Detect which cell encompasses the target text, then output its (x, y) center coordinate. 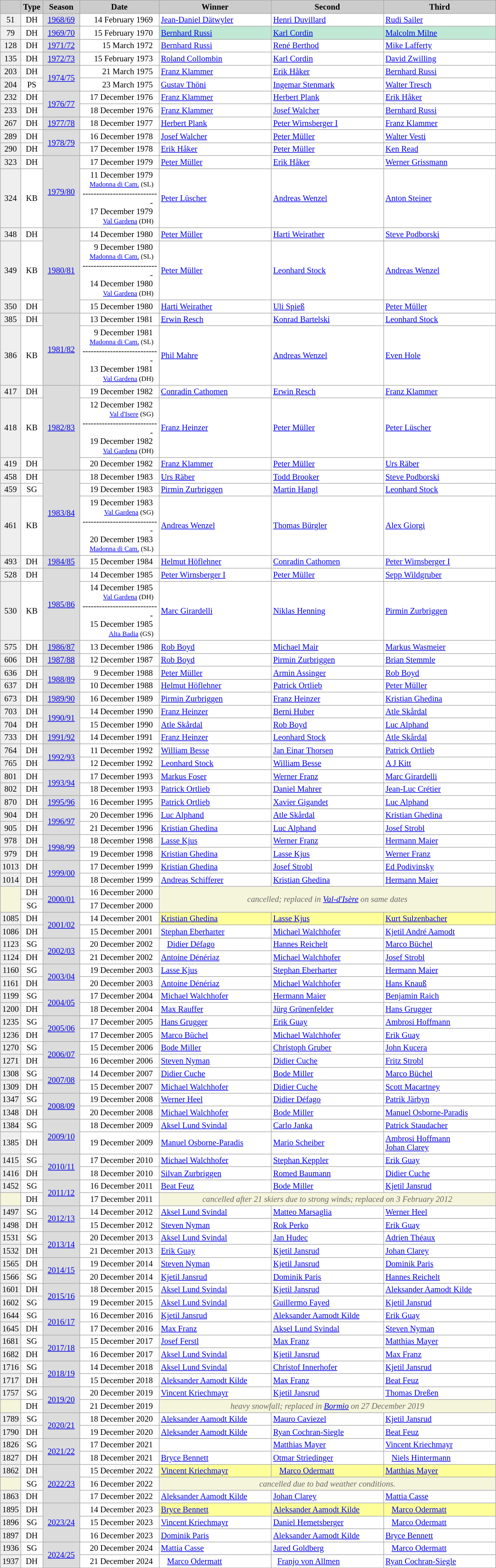
1086 (10, 931)
290 (10, 149)
11 December 1979 Madonna di Cam. (SL) ---------------------------- 17 December 1979 Val Gardena (DH) (120, 198)
1985/86 (61, 604)
18 December 1999 (120, 879)
20 December 2024 (120, 1548)
20 December 2013 (120, 1238)
19 December 1998 (120, 853)
Adrien Théaux (440, 1238)
1014 (10, 879)
Mike Lafferty (440, 45)
1987/88 (61, 660)
2023/24 (61, 1522)
350 (10, 306)
1644 (10, 1315)
1123 (10, 944)
23 March 1975 (120, 84)
978 (10, 841)
Patrik Järbyn (440, 1099)
15 February 1973 (120, 59)
14 December 2007 (120, 1074)
1085 (10, 918)
Alex Giorgi (440, 525)
16 December 1989 (120, 699)
575 (10, 646)
1757 (10, 1393)
16 December 2017 (120, 1354)
Franjo von Allmen (327, 1561)
2018/19 (61, 1374)
18 December 2020 (120, 1419)
348 (10, 234)
1160 (10, 970)
1999/00 (61, 873)
Josef Ferstl (215, 1341)
9 December 1980 Madonna di Cam. (SL) ---------------------------- 14 December 1980 Val Gardena (DH) (120, 270)
1977/78 (61, 123)
18 December 2015 (120, 1289)
14 December 2023 (120, 1509)
204 (10, 84)
18 December 2009 (120, 1125)
Todd Brooker (327, 476)
493 (10, 561)
1986/87 (61, 646)
Walter Vesti (440, 136)
1974/75 (61, 78)
636 (10, 673)
19 December 2014 (120, 1264)
Markus Foser (215, 776)
1716 (10, 1367)
15 December 2022 (120, 1471)
2005/06 (61, 1028)
Niklas Henning (327, 611)
1991/92 (61, 737)
528 (10, 574)
1452 (10, 1186)
1013 (10, 867)
20 December 2014 (120, 1276)
1895 (10, 1509)
135 (10, 59)
20 December 2019 (120, 1393)
2004/05 (61, 1002)
1790 (10, 1432)
Ed Podivinsky (440, 867)
Second (327, 6)
1827 (10, 1457)
979 (10, 853)
2010/11 (61, 1167)
673 (10, 699)
2002/03 (61, 950)
Jürg Grünenfelder (327, 1009)
Berni Huber (327, 711)
1972/73 (61, 59)
Mauro Caviezel (327, 1419)
14 December 2001 (120, 918)
1978/79 (61, 142)
Malcolm Milne (440, 32)
704 (10, 724)
Daniel Mahrer (327, 789)
21 March 1975 (120, 71)
1270 (10, 1047)
802 (10, 789)
79 (10, 32)
21 December 2002 (120, 957)
Date (120, 6)
15 December 2006 (120, 1047)
1936 (10, 1548)
1532 (10, 1250)
14 December 2018 (120, 1367)
Stephan Keppler (327, 1160)
16 December 1995 (120, 802)
Type (32, 6)
14 December 1991 (120, 737)
12 December 1992 (120, 763)
Kurt Sulzenbacher (440, 918)
530 (10, 611)
349 (10, 270)
Romed Baumann (327, 1173)
1531 (10, 1238)
1981/82 (61, 349)
1969/70 (61, 32)
18 December 1976 (120, 110)
1645 (10, 1328)
267 (10, 123)
Hans Knauß (440, 983)
10 December 1988 (120, 685)
15 December 2007 (120, 1086)
2012/13 (61, 1218)
14 December 1980 (120, 234)
15 December 1990 (120, 724)
323 (10, 162)
Ambrosi Hoffmann (440, 1022)
733 (10, 737)
2009/10 (61, 1136)
16 December 2000 (120, 892)
1681 (10, 1341)
1896 (10, 1522)
1982/83 (61, 427)
1308 (10, 1074)
801 (10, 776)
2024/25 (61, 1554)
2017/18 (61, 1347)
9 December 1988 (120, 673)
459 (10, 489)
Michael Mair (327, 646)
15 December 2012 (120, 1225)
18 December 1983 (120, 476)
Werner Grissmann (440, 162)
15 March 1972 (120, 45)
386 (10, 355)
16 December 2011 (120, 1186)
1897 (10, 1535)
2000/01 (61, 899)
1497 (10, 1212)
David Zwilling (440, 59)
2014/15 (61, 1270)
19 December 2020 (120, 1432)
19 December 1983 Val Gardena (SG) ---------------------------- 20 December 1983 Madonna di Cam. (SL) (120, 525)
2008/09 (61, 1106)
1976/77 (61, 103)
765 (10, 763)
Markus Wasmeier (440, 646)
14 December 1985 Val Gardena (DH) ---------------------------- 15 December 1985 Alta Badia (GS) (120, 611)
1235 (10, 1022)
cancelled; replaced in Val-d'Isère on same dates (327, 899)
1789 (10, 1419)
15 December 2017 (120, 1341)
1348 (10, 1112)
20 December 1982 (120, 464)
203 (10, 71)
15 December 1984 (120, 561)
1990/91 (61, 718)
17 December 2010 (120, 1160)
21 December 2024 (120, 1561)
Sepp Wildgruber (440, 574)
Uli Spieß (327, 306)
Winner (215, 6)
1980/81 (61, 270)
458 (10, 476)
Jared Goldberg (327, 1548)
13 December 1981 (120, 319)
17 December 1979 (120, 162)
1415 (10, 1160)
12 December 1987 (120, 660)
18 December 1993 (120, 789)
Fritz Strobl (440, 1060)
15 December 1980 (120, 306)
9 December 1981 Madonna di Cam. (SL) ---------------------------- 13 December 1981 Val Gardena (DH) (120, 355)
cancelled after 21 skiers due to strong winds; replaced on 3 February 2012 (327, 1199)
2006/07 (61, 1054)
14 December 1985 (120, 574)
16 December 2016 (120, 1315)
20 December 1996 (120, 815)
2003/04 (61, 976)
1416 (10, 1173)
Otmar Striedinger (327, 1457)
Martin Hangl (327, 489)
1236 (10, 1035)
606 (10, 660)
418 (10, 427)
385 (10, 319)
18 December 2004 (120, 1009)
Scott Macartney (440, 1086)
1347 (10, 1099)
1937 (10, 1561)
Matteo Marsaglia (327, 1212)
2001/02 (61, 925)
Kjetil André Aamodt (440, 931)
1996/97 (61, 821)
1826 (10, 1444)
2007/08 (61, 1080)
17 December 1978 (120, 149)
17 December 2000 (120, 906)
15 December 2023 (120, 1522)
Christof Innerhofer (327, 1367)
1971/72 (61, 45)
2013/14 (61, 1244)
1989/90 (61, 699)
1271 (10, 1060)
16 December 1978 (120, 136)
Mario Scheiber (327, 1143)
19 December 1983 (120, 489)
461 (10, 525)
17 December 2022 (120, 1496)
233 (10, 110)
17 December 1976 (120, 97)
14 December 1990 (120, 711)
Season (61, 6)
Rudi Sailer (440, 20)
16 December 2023 (120, 1535)
Jean-Luc Crétier (440, 789)
Walter Tresch (440, 84)
Xavier Gigandet (327, 802)
1992/93 (61, 756)
18 December 2010 (120, 1173)
17 December 2004 (120, 996)
Jean-Daniel Dätwyler (215, 20)
1384 (10, 1125)
18 December 1998 (120, 841)
1199 (10, 996)
17 December 1993 (120, 776)
cancelled due to bad weather conditions. (327, 1483)
Christoph Gruber (327, 1047)
1565 (10, 1264)
21 December 2013 (120, 1250)
1863 (10, 1496)
Roland Collombin (215, 59)
289 (10, 136)
Jan Hudec (327, 1238)
1993/94 (61, 782)
Jan Einar Thorsen (327, 750)
764 (10, 750)
17 December 1999 (120, 867)
heavy snowfall; replaced in Bormio on 27 December 2019 (327, 1406)
19 December 1982 (120, 391)
12 December 1982 Val d'Isere (SG) ---------------------------- 19 December 1982 Val Gardena (DH) (120, 427)
21 December 2019 (120, 1406)
20 December 2008 (120, 1112)
11 December 1992 (120, 750)
Phil Mahre (215, 355)
1983/84 (61, 513)
René Berthod (327, 45)
Max Rauffer (215, 1009)
Brian Stemmle (440, 660)
870 (10, 802)
14 February 1969 (120, 20)
Niels Hintermann (440, 1457)
1566 (10, 1276)
1988/89 (61, 679)
13 December 1986 (120, 646)
703 (10, 711)
1309 (10, 1086)
419 (10, 464)
17 December 2016 (120, 1328)
John Kucera (440, 1047)
Rok Perko (327, 1225)
Konrad Bartelski (327, 319)
2016/17 (61, 1322)
A J Kitt (440, 763)
19 December 2009 (120, 1143)
19 December 2003 (120, 970)
2021/22 (61, 1451)
17 December 2011 (120, 1199)
Ingemar Stenmark (327, 84)
19 December 2015 (120, 1303)
21 December 1996 (120, 828)
17 December 2021 (120, 1444)
Daniel Hemetsberger (327, 1522)
232 (10, 97)
20 December 2003 (120, 983)
905 (10, 828)
1161 (10, 983)
20 December 2002 (120, 944)
15 December 2001 (120, 931)
15 February 1970 (120, 32)
Carlo Janka (327, 1125)
1124 (10, 957)
19 December 2008 (120, 1099)
2011/12 (61, 1192)
Even Hole (440, 355)
Thomas Dreßen (440, 1393)
1498 (10, 1225)
16 December 2006 (120, 1060)
1862 (10, 1471)
1995/96 (61, 802)
1602 (10, 1303)
PS (32, 84)
Henri Duvillard (327, 20)
417 (10, 391)
Benjamin Raich (440, 996)
15 December 2018 (120, 1380)
1601 (10, 1289)
637 (10, 685)
2015/16 (61, 1296)
Thomas Bürgler (327, 525)
18 December 2021 (120, 1457)
128 (10, 45)
324 (10, 198)
Third (440, 6)
Ken Read (440, 149)
1979/80 (61, 192)
1682 (10, 1354)
1984/85 (61, 561)
904 (10, 815)
Silvan Zurbriggen (215, 1173)
2022/23 (61, 1484)
Armin Assinger (327, 673)
1968/69 (61, 20)
18 December 1977 (120, 123)
1717 (10, 1380)
Andreas Schifferer (215, 879)
16 December 2022 (120, 1483)
1200 (10, 1009)
Gustav Thöni (215, 84)
Ambrosi Hoffmann Johan Clarey (440, 1143)
Guillermo Fayed (327, 1303)
14 December 2012 (120, 1212)
Anton Steiner (440, 198)
2019/20 (61, 1399)
51 (10, 20)
1385 (10, 1143)
Patrick Staudacher (440, 1125)
2020/21 (61, 1425)
1998/99 (61, 847)
